Pinpoint the cell where the given text exists, returning its [X, Y] midpoint coordinate. 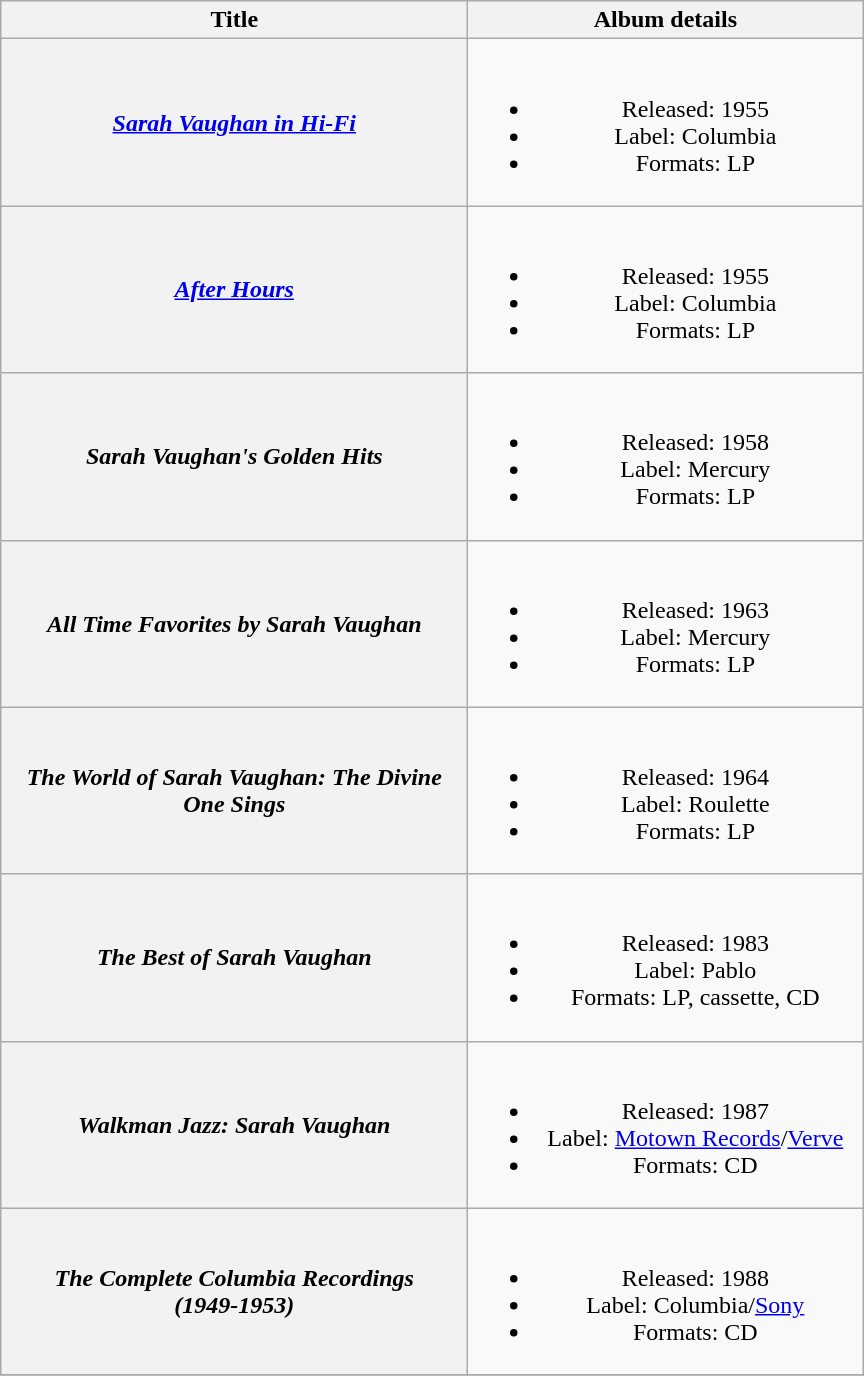
The Complete Columbia Recordings(1949-1953) [234, 1292]
Sarah Vaughan in Hi-Fi [234, 122]
Released: 1987Label: Motown Records/VerveFormats: CD [666, 1124]
Released: 1964Label: RouletteFormats: LP [666, 790]
Released: 1983Label: PabloFormats: LP, cassette, CD [666, 958]
The World of Sarah Vaughan: The DivineOne Sings [234, 790]
The Best of Sarah Vaughan [234, 958]
Released: 1958Label: MercuryFormats: LP [666, 456]
Album details [666, 20]
Title [234, 20]
Walkman Jazz: Sarah Vaughan [234, 1124]
Released: 1963Label: MercuryFormats: LP [666, 624]
After Hours [234, 290]
Sarah Vaughan's Golden Hits [234, 456]
Released: 1988Label: Columbia/SonyFormats: CD [666, 1292]
All Time Favorites by Sarah Vaughan [234, 624]
